Output the (X, Y) coordinate of the center of the cell containing the given text.  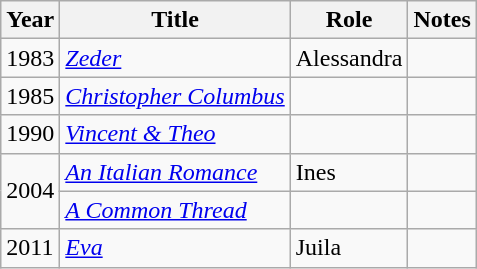
2004 (30, 191)
Ines (349, 172)
Role (349, 20)
Juila (349, 248)
Alessandra (349, 58)
1985 (30, 96)
An Italian Romance (175, 172)
1983 (30, 58)
Year (30, 20)
Title (175, 20)
A Common Thread (175, 210)
Zeder (175, 58)
Christopher Columbus (175, 96)
2011 (30, 248)
Eva (175, 248)
Vincent & Theo (175, 134)
1990 (30, 134)
Notes (442, 20)
